Detect which cell encompasses the target text, then output its [X, Y] center coordinate. 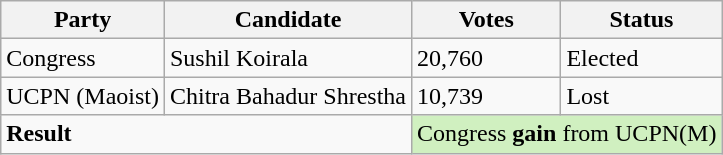
Sushil Koirala [288, 58]
Elected [642, 58]
Chitra Bahadur Shrestha [288, 96]
Candidate [288, 20]
20,760 [486, 58]
Lost [642, 96]
Congress [83, 58]
Votes [486, 20]
UCPN (Maoist) [83, 96]
Result [206, 134]
Congress gain from UCPN(M) [566, 134]
Party [83, 20]
10,739 [486, 96]
Status [642, 20]
